Return the [X, Y] coordinate for the center point of the cell that contains the specified text.  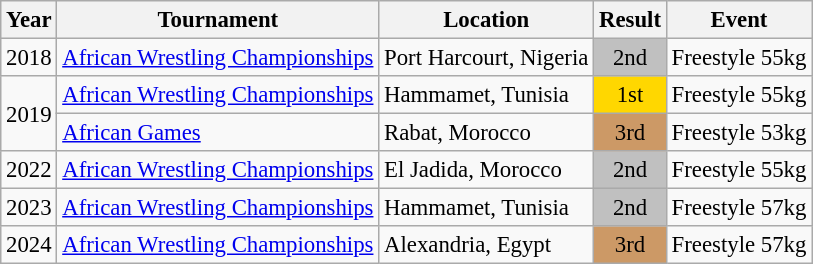
1st [630, 95]
Tournament [218, 20]
Freestyle 53kg [738, 133]
2019 [29, 114]
African Games [218, 133]
2023 [29, 208]
2018 [29, 58]
Port Harcourt, Nigeria [486, 58]
Event [738, 20]
2022 [29, 170]
Year [29, 20]
El Jadida, Morocco [486, 170]
Alexandria, Egypt [486, 245]
Location [486, 20]
2024 [29, 245]
Rabat, Morocco [486, 133]
Result [630, 20]
